Search for the cell housing the specified text and yield its (X, Y) center coordinate. 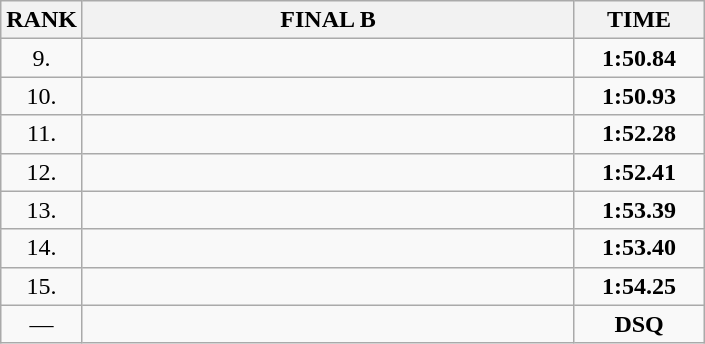
15. (42, 286)
12. (42, 172)
RANK (42, 20)
— (42, 324)
TIME (640, 20)
1:50.93 (640, 96)
FINAL B (328, 20)
1:53.39 (640, 210)
1:53.40 (640, 248)
1:54.25 (640, 286)
1:50.84 (640, 58)
10. (42, 96)
1:52.41 (640, 172)
DSQ (640, 324)
9. (42, 58)
14. (42, 248)
1:52.28 (640, 134)
13. (42, 210)
11. (42, 134)
